Provide the [X, Y] coordinate of the cell's center where the given text is located.  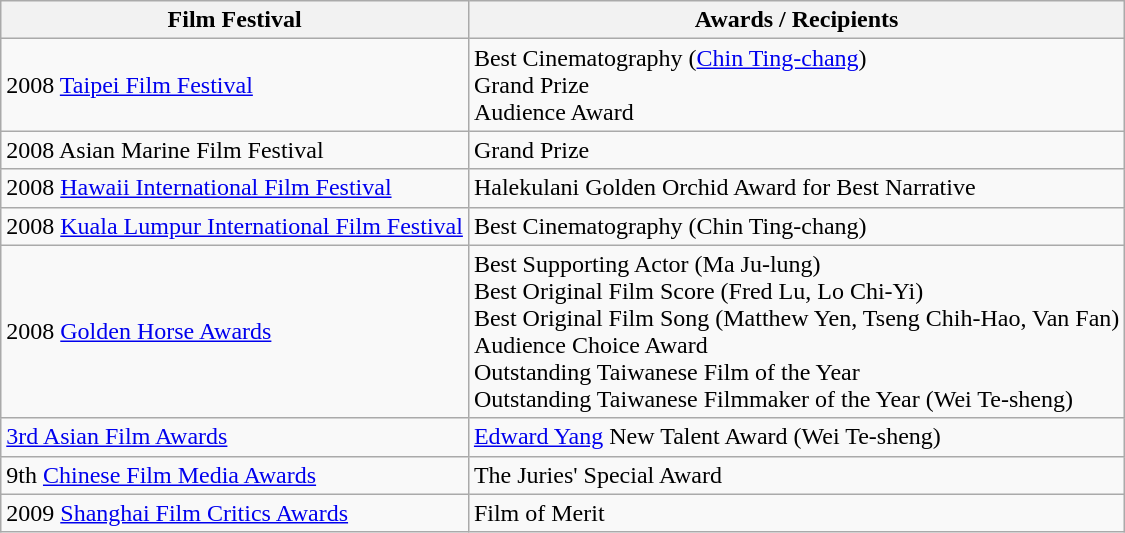
2008 Kuala Lumpur International Film Festival [235, 226]
Best Cinematography (Chin Ting-chang)Grand PrizeAudience Award [796, 85]
Halekulani Golden Orchid Award for Best Narrative [796, 188]
The Juries' Special Award [796, 475]
3rd Asian Film Awards [235, 437]
Awards / Recipients [796, 20]
Grand Prize [796, 150]
Film of Merit [796, 513]
Edward Yang New Talent Award (Wei Te-sheng) [796, 437]
2008 Golden Horse Awards [235, 332]
2008 Hawaii International Film Festival [235, 188]
9th Chinese Film Media Awards [235, 475]
2009 Shanghai Film Critics Awards [235, 513]
2008 Taipei Film Festival [235, 85]
Best Cinematography (Chin Ting-chang) [796, 226]
Film Festival [235, 20]
2008 Asian Marine Film Festival [235, 150]
